Find where the given text appears and provide that cell's center as (X, Y) coordinate. 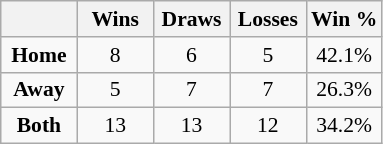
Away (39, 90)
Draws (191, 19)
12 (268, 126)
Home (39, 55)
42.1% (344, 55)
34.2% (344, 126)
26.3% (344, 90)
Losses (268, 19)
Both (39, 126)
8 (115, 55)
6 (191, 55)
Win % (344, 19)
Wins (115, 19)
